Extract the (x, y) coordinate from the center of the cell holding the provided text.  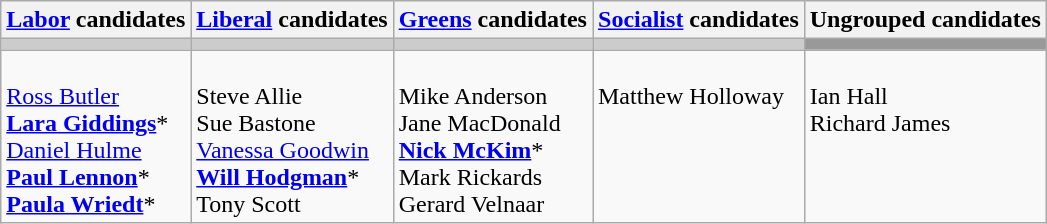
Ross Butler Lara Giddings* Daniel Hulme Paul Lennon* Paula Wriedt* (96, 136)
Labor candidates (96, 20)
Matthew Holloway (698, 136)
Mike Anderson Jane MacDonald Nick McKim* Mark Rickards Gerard Velnaar (492, 136)
Socialist candidates (698, 20)
Steve Allie Sue Bastone Vanessa Goodwin Will Hodgman* Tony Scott (292, 136)
Ian Hall Richard James (925, 136)
Ungrouped candidates (925, 20)
Greens candidates (492, 20)
Liberal candidates (292, 20)
